Locate the cell with the specified text and output its (x, y) center coordinate. 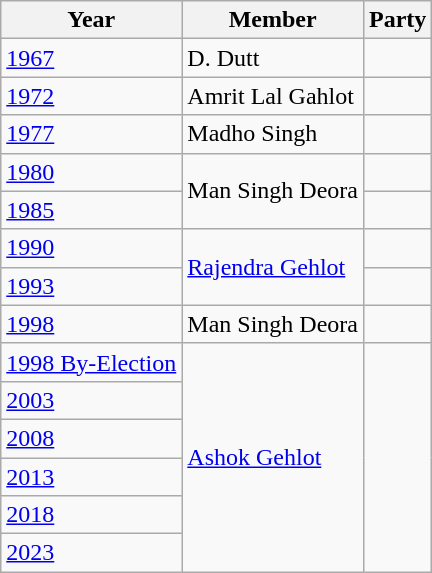
Rajendra Gehlot (273, 267)
1998 By-Election (92, 362)
1990 (92, 248)
Party (397, 20)
Madho Singh (273, 134)
1993 (92, 286)
Amrit Lal Gahlot (273, 96)
Year (92, 20)
2003 (92, 400)
1977 (92, 134)
1967 (92, 58)
2013 (92, 477)
D. Dutt (273, 58)
1980 (92, 172)
1998 (92, 324)
1972 (92, 96)
1985 (92, 210)
Ashok Gehlot (273, 457)
2018 (92, 515)
2008 (92, 438)
2023 (92, 553)
Member (273, 20)
